For the text-containing cell, return its midpoint in [x, y] coordinate format. 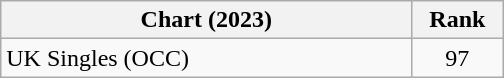
UK Singles (OCC) [206, 58]
Rank [458, 20]
97 [458, 58]
Chart (2023) [206, 20]
